Pinpoint the cell where the given text exists, returning its (x, y) midpoint coordinate. 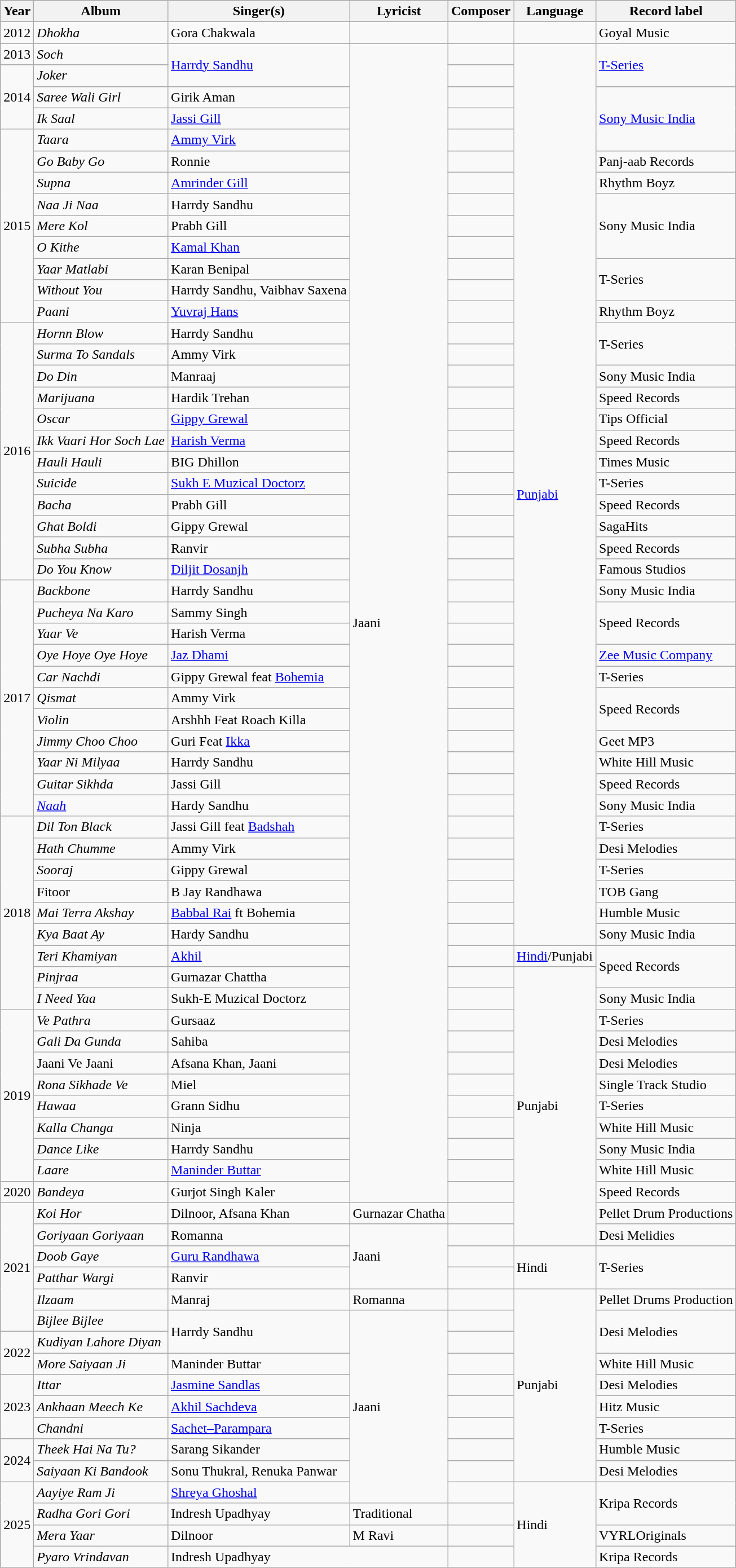
Joker (101, 76)
2024 (17, 1460)
Kya Baat Ay (101, 934)
Miel (259, 1085)
Kalla Changa (101, 1127)
Ikk Vaari Hor Soch Lae (101, 441)
Sonu Thukral, Renuka Panwar (259, 1471)
Gippy Grewal feat Bohemia (259, 677)
Ittar (101, 1385)
Sooraj (101, 870)
Backbone (101, 591)
B Jay Randhawa (259, 891)
Traditional (399, 1514)
Grann Sidhu (259, 1106)
M Ravi (399, 1535)
Pellet Drum Productions (666, 1213)
Sarang Sikander (259, 1450)
Pucheya Na Karo (101, 612)
Fitoor (101, 891)
Paani (101, 312)
Aayiye Ram Ji (101, 1492)
2017 (17, 698)
Yaar Ni Milyaa (101, 763)
Chandni (101, 1428)
2023 (17, 1407)
Gurjot Singh Kaler (259, 1192)
Patthar Wargi (101, 1278)
Year (17, 11)
2015 (17, 226)
Go Baby Go (101, 161)
Laare (101, 1170)
Bijlee Bijlee (101, 1321)
Gurnazar Chatha (399, 1213)
Gurnazar Chattha (259, 977)
Yaar Ve (101, 634)
Ilzaam (101, 1299)
Koi Hor (101, 1213)
Afsana Khan, Jaani (259, 1063)
Times Music (666, 462)
Hindi/Punjabi (555, 956)
Akhil Sachdeva (259, 1407)
Single Track Studio (666, 1085)
Guri Feat Ikka (259, 741)
Ik Saal (101, 118)
Gali Da Gunda (101, 1042)
Arshhh Feat Roach Killa (259, 720)
Sachet–Parampara (259, 1428)
Mera Yaar (101, 1535)
More Saiyaan Ji (101, 1364)
Dhokha (101, 33)
SagaHits (666, 526)
O Kithe (101, 247)
I Need Yaa (101, 999)
Gora Chakwala (259, 33)
Ve Pathra (101, 1020)
Dilnoor, Afsana Khan (259, 1213)
Ankhaan Meech Ke (101, 1407)
Subha Subha (101, 548)
Oye Hoye Oye Hoye (101, 655)
Saree Wali Girl (101, 97)
Hornn Blow (101, 333)
Babbal Rai ft Bohemia (259, 913)
Tips Official (666, 419)
2021 (17, 1267)
Hawaa (101, 1106)
Dance Like (101, 1149)
Soch (101, 54)
Rona Sikhade Ve (101, 1085)
Desi Melidies (666, 1235)
Goyal Music (666, 33)
Geet MP3 (666, 741)
Ronnie (259, 161)
Naa Ji Naa (101, 204)
Saiyaan Ki Bandook (101, 1471)
Girik Aman (259, 97)
Dil Ton Black (101, 827)
Sahiba (259, 1042)
Language (555, 11)
Album (101, 11)
2020 (17, 1192)
Yuvraj Hans (259, 312)
Dilnoor (259, 1535)
Marijuana (101, 398)
Record label (666, 11)
VYRLOriginals (666, 1535)
Jaz Dhami (259, 655)
Pyaro Vrindavan (101, 1557)
2014 (17, 97)
Mai Terra Akshay (101, 913)
Taara (101, 140)
2013 (17, 54)
Zee Music Company (666, 655)
Doob Gaye (101, 1256)
Famous Studios (666, 569)
Bacha (101, 505)
Guitar Sikhda (101, 784)
Panj-aab Records (666, 161)
Hath Chumme (101, 848)
Surma To Sandals (101, 355)
Sukh E Muzical Doctorz (259, 483)
Amrinder Gill (259, 183)
Bandeya (101, 1192)
Goriyaan Goriyaan (101, 1235)
Hauli Hauli (101, 462)
Jaani Ve Jaani (101, 1063)
Composer (481, 11)
2019 (17, 1095)
Manraj (259, 1299)
Ghat Boldi (101, 526)
2012 (17, 33)
Sammy Singh (259, 612)
Teri Khamiyan (101, 956)
Karan Benipal (259, 269)
Car Nachdi (101, 677)
Manraaj (259, 376)
Pellet Drums Production (666, 1299)
Jimmy Choo Choo (101, 741)
Theek Hai Na Tu? (101, 1450)
Sukh-E Muzical Doctorz (259, 999)
Yaar Matlabi (101, 269)
Hitz Music (666, 1407)
Qismat (101, 698)
Oscar (101, 419)
2025 (17, 1525)
Jassi Gill feat Badshah (259, 827)
Supna (101, 183)
Suicide (101, 483)
Do Din (101, 376)
Kamal Khan (259, 247)
Singer(s) (259, 11)
2022 (17, 1353)
Hardik Trehan (259, 398)
Jasmine Sandlas (259, 1385)
Do You Know (101, 569)
Kudiyan Lahore Diyan (101, 1342)
2018 (17, 913)
Mere Kol (101, 226)
Radha Gori Gori (101, 1514)
Akhil (259, 956)
Shreya Ghoshal (259, 1492)
Diljit Dosanjh (259, 569)
BIG Dhillon (259, 462)
2016 (17, 451)
Pinjraa (101, 977)
Guru Randhawa (259, 1256)
Naah (101, 805)
Without You (101, 290)
TOB Gang (666, 891)
Ninja (259, 1127)
Harrdy Sandhu, Vaibhav Saxena (259, 290)
Violin (101, 720)
Lyricist (399, 11)
Gursaaz (259, 1020)
